Search for the cell housing the specified text and yield its (X, Y) center coordinate. 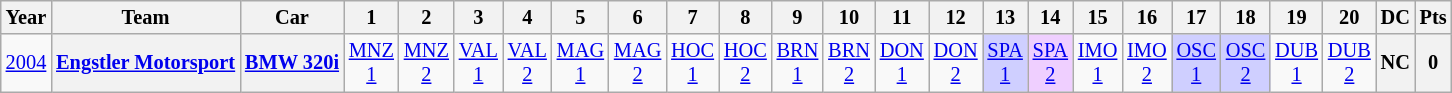
1 (372, 17)
19 (1296, 17)
Car (292, 17)
4 (528, 17)
IMO1 (1098, 63)
HOC1 (692, 63)
SPA2 (1050, 63)
2004 (26, 63)
Pts (1434, 17)
MNZ2 (426, 63)
MNZ1 (372, 63)
17 (1196, 17)
13 (1004, 17)
HOC2 (746, 63)
20 (1350, 17)
VAL2 (528, 63)
DON2 (956, 63)
9 (798, 17)
BRN1 (798, 63)
16 (1146, 17)
18 (1246, 17)
BRN2 (849, 63)
0 (1434, 63)
12 (956, 17)
5 (580, 17)
DC (1396, 17)
SPA1 (1004, 63)
MAG1 (580, 63)
MAG2 (638, 63)
DUB1 (1296, 63)
NC (1396, 63)
Team (146, 17)
Year (26, 17)
OSC2 (1246, 63)
3 (478, 17)
VAL1 (478, 63)
6 (638, 17)
10 (849, 17)
14 (1050, 17)
15 (1098, 17)
Engstler Motorsport (146, 63)
BMW 320i (292, 63)
11 (902, 17)
8 (746, 17)
7 (692, 17)
OSC1 (1196, 63)
DUB2 (1350, 63)
2 (426, 17)
DON1 (902, 63)
IMO2 (1146, 63)
